Extract the [x, y] coordinate from the center of the cell holding the provided text.  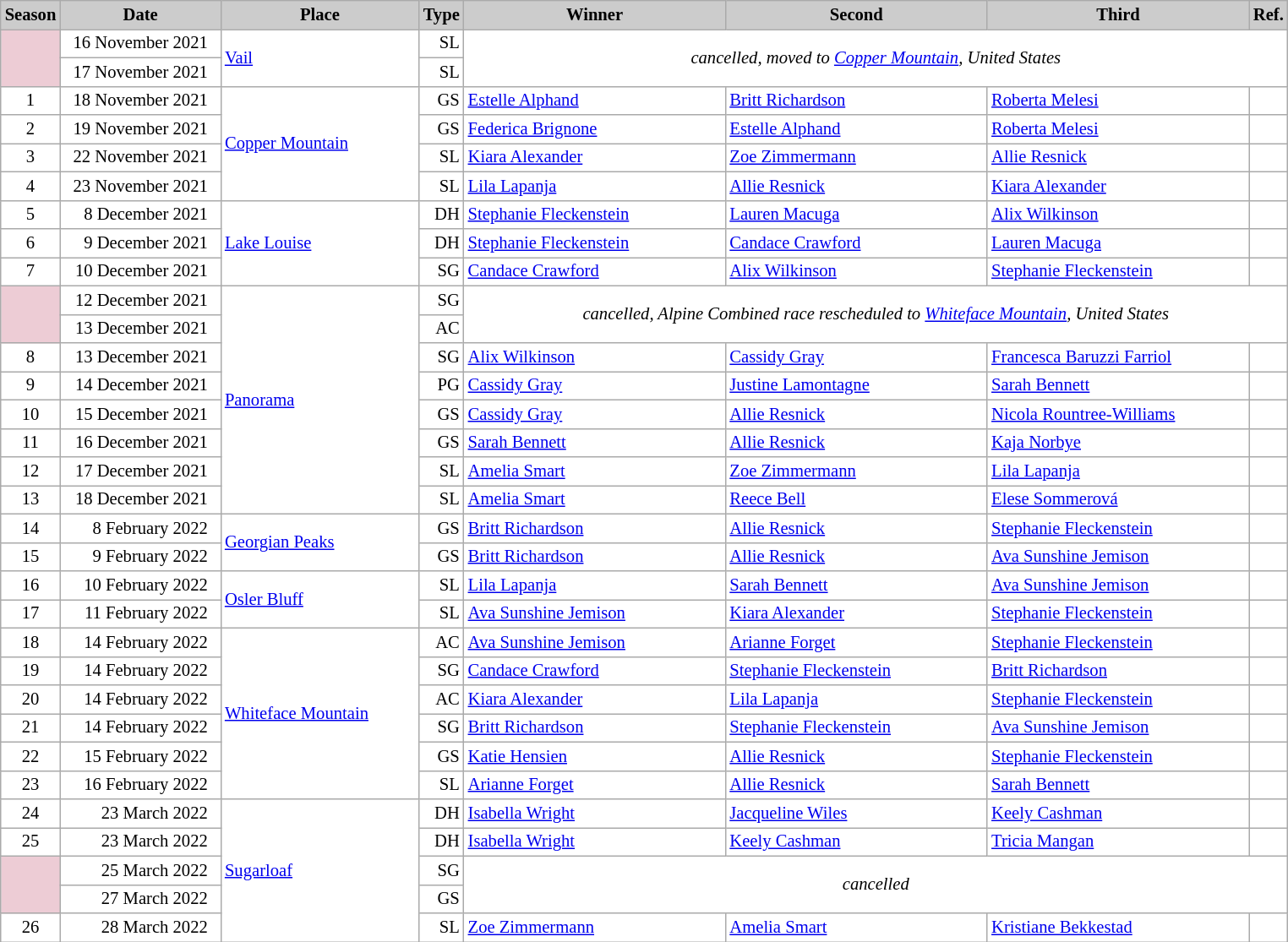
Nicola Rountree-Williams [1118, 414]
8 December 2021 [140, 215]
Georgian Peaks [319, 542]
17 November 2021 [140, 72]
Whiteface Mountain [319, 713]
Lake Louise [319, 243]
16 November 2021 [140, 43]
16 December 2021 [140, 443]
23 [30, 785]
19 [30, 671]
19 November 2021 [140, 129]
15 December 2021 [140, 414]
Panorama [319, 400]
27 March 2022 [140, 899]
23 November 2021 [140, 186]
Osler Bluff [319, 600]
14 [30, 528]
Francesca Baruzzi Farriol [1118, 357]
5 [30, 215]
Elese Sommerová [1118, 499]
Third [1118, 14]
6 [30, 242]
11 February 2022 [140, 613]
Reece Bell [856, 499]
15 February 2022 [140, 756]
18 [30, 642]
cancelled, moved to Copper Mountain, United States [876, 57]
17 December 2021 [140, 471]
8 [30, 357]
7 [30, 271]
Kaja Norbye [1118, 443]
3 [30, 157]
9 February 2022 [140, 557]
cancelled, Alpine Combined race rescheduled to Whiteface Mountain, United States [876, 314]
Sugarloaf [319, 870]
25 [30, 841]
Justine Lamontagne [856, 385]
Katie Hensien [595, 756]
18 December 2021 [140, 499]
10 [30, 414]
Second [856, 14]
1 [30, 101]
Ref. [1269, 14]
22 [30, 756]
Season [30, 14]
28 March 2022 [140, 927]
Place [319, 14]
Vail [319, 57]
18 November 2021 [140, 101]
8 February 2022 [140, 528]
Date [140, 14]
Tricia Mangan [1118, 841]
cancelled [876, 885]
11 [30, 443]
26 [30, 927]
9 December 2021 [140, 242]
10 December 2021 [140, 271]
Type [441, 14]
20 [30, 699]
Jacqueline Wiles [856, 814]
25 March 2022 [140, 870]
4 [30, 186]
14 December 2021 [140, 385]
2 [30, 129]
21 [30, 727]
10 February 2022 [140, 585]
9 [30, 385]
15 [30, 557]
Federica Brignone [595, 129]
Kristiane Bekkestad [1118, 927]
Winner [595, 14]
Copper Mountain [319, 144]
17 [30, 613]
PG [441, 385]
16 [30, 585]
12 December 2021 [140, 300]
12 [30, 471]
13 [30, 499]
22 November 2021 [140, 157]
16 February 2022 [140, 785]
24 [30, 814]
